Scan for the cell matching the given text and deliver its (x, y) coordinate at center. 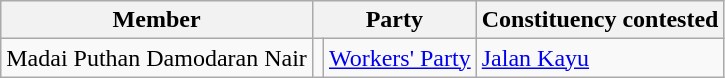
Workers' Party (400, 58)
Constituency contested (600, 20)
Jalan Kayu (600, 58)
Party (394, 20)
Member (157, 20)
Madai Puthan Damodaran Nair (157, 58)
